Extract the [x, y] coordinate from the center of the cell holding the provided text.  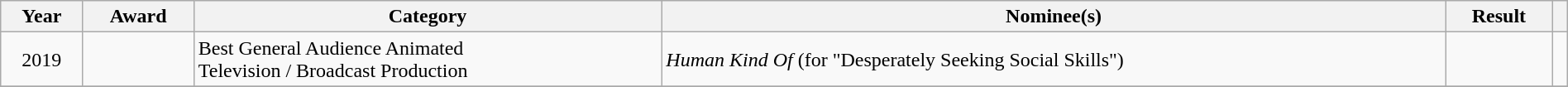
2019 [41, 60]
Category [428, 17]
Best General Audience AnimatedTelevision / Broadcast Production [428, 60]
Result [1499, 17]
Human Kind Of (for "Desperately Seeking Social Skills") [1054, 60]
Nominee(s) [1054, 17]
Award [138, 17]
Year [41, 17]
